From the cell containing the given text, extract its center point as (x, y) coordinate. 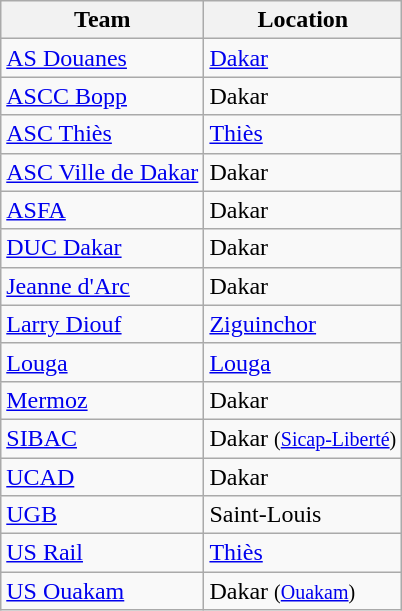
AS Douanes (102, 58)
ASC Thiès (102, 134)
Dakar (Ouakam) (303, 591)
Team (102, 20)
US Rail (102, 553)
Mermoz (102, 400)
Ziguinchor (303, 324)
Saint-Louis (303, 515)
Larry Diouf (102, 324)
Jeanne d'Arc (102, 286)
Dakar (Sicap-Liberté) (303, 438)
ASFA (102, 210)
ASC Ville de Dakar (102, 172)
Location (303, 20)
ASCC Bopp (102, 96)
UGB (102, 515)
US Ouakam (102, 591)
UCAD (102, 477)
SIBAC (102, 438)
DUC Dakar (102, 248)
